Return [x, y] of the center of cell containing provided text 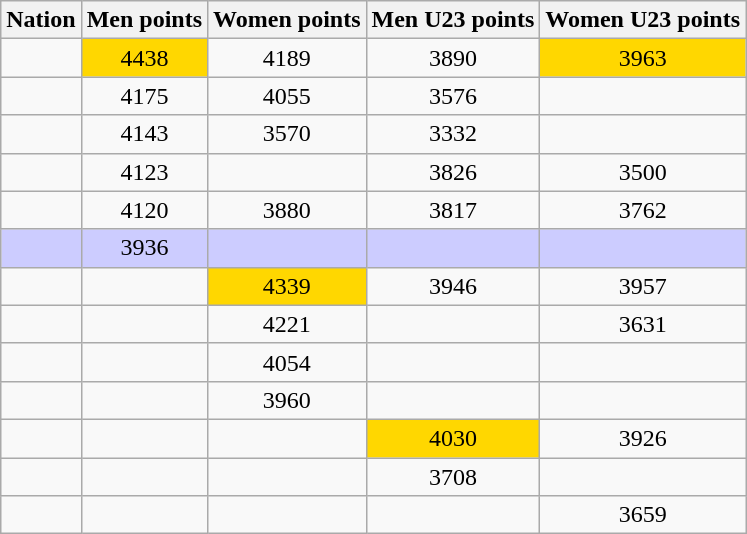
3659 [643, 515]
3332 [453, 134]
4143 [144, 134]
4123 [144, 172]
3817 [453, 210]
Nation [41, 20]
3500 [643, 172]
3631 [643, 324]
4175 [144, 96]
4339 [287, 286]
3936 [144, 248]
Women U23 points [643, 20]
4438 [144, 58]
3708 [453, 477]
3957 [643, 286]
4221 [287, 324]
3826 [453, 172]
3960 [287, 400]
4054 [287, 362]
Men U23 points [453, 20]
3880 [287, 210]
Men points [144, 20]
3570 [287, 134]
3926 [643, 438]
4030 [453, 438]
4189 [287, 58]
Women points [287, 20]
3890 [453, 58]
4055 [287, 96]
3963 [643, 58]
3762 [643, 210]
3576 [453, 96]
3946 [453, 286]
4120 [144, 210]
